For the text-containing cell, return its midpoint in (x, y) coordinate format. 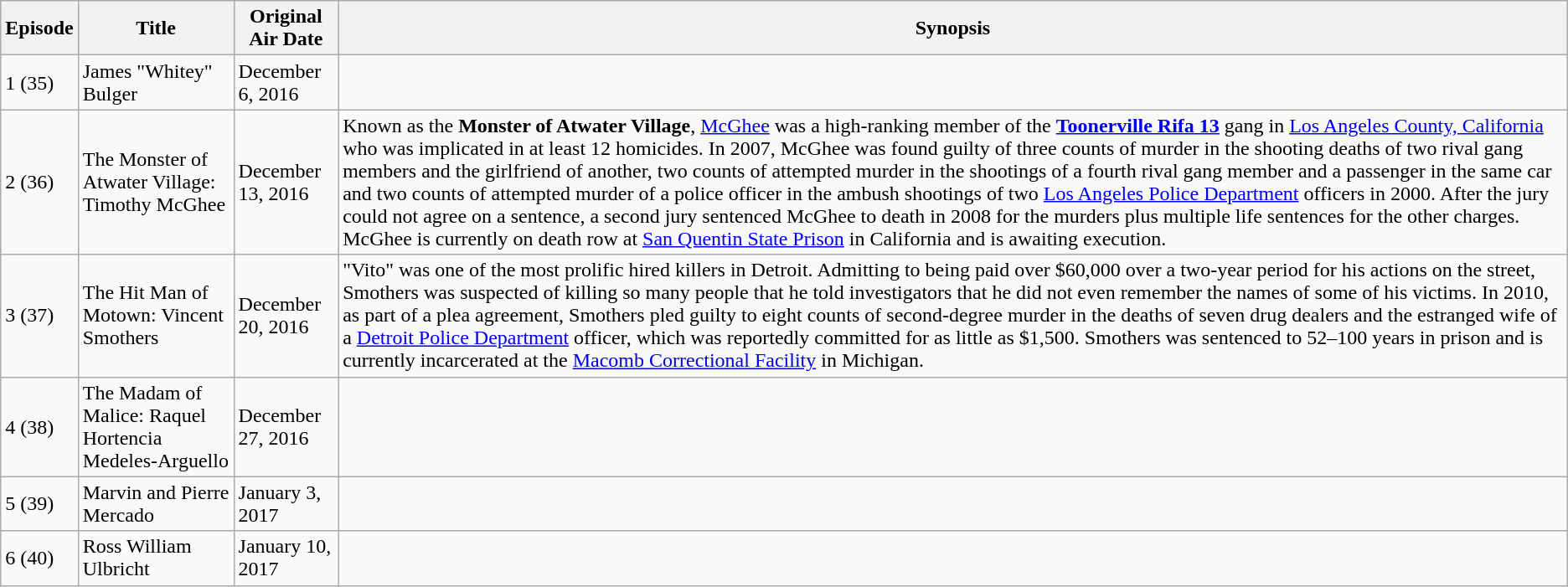
5 (39) (39, 504)
December 27, 2016 (286, 427)
December 20, 2016 (286, 316)
Synopsis (953, 28)
The Hit Man of Motown: Vincent Smothers (156, 316)
Ross William Ulbricht (156, 558)
Marvin and Pierre Mercado (156, 504)
Episode (39, 28)
December 6, 2016 (286, 82)
James "Whitey" Bulger (156, 82)
December 13, 2016 (286, 183)
2 (36) (39, 183)
Original Air Date (286, 28)
3 (37) (39, 316)
1 (35) (39, 82)
Title (156, 28)
The Monster of Atwater Village: Timothy McGhee (156, 183)
January 10, 2017 (286, 558)
4 (38) (39, 427)
The Madam of Malice: Raquel Hortencia Medeles-Arguello (156, 427)
January 3, 2017 (286, 504)
6 (40) (39, 558)
